Find where the given text appears and provide that cell's center as [x, y] coordinate. 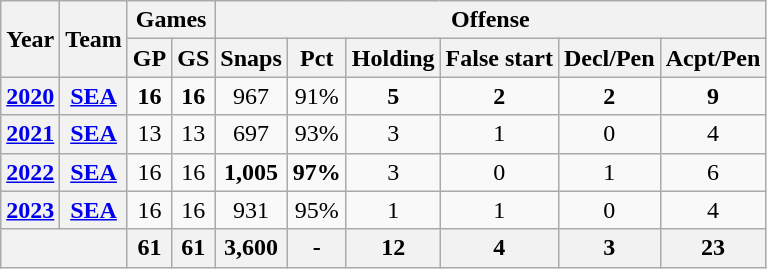
Snaps [251, 58]
967 [251, 96]
False start [499, 58]
12 [393, 248]
2020 [30, 96]
2021 [30, 134]
23 [713, 248]
GP [149, 58]
97% [316, 172]
Pct [316, 58]
Offense [490, 20]
931 [251, 210]
Games [170, 20]
93% [316, 134]
Holding [393, 58]
Team [94, 39]
- [316, 248]
Decl/Pen [609, 58]
3,600 [251, 248]
GS [194, 58]
9 [713, 96]
2023 [30, 210]
Year [30, 39]
697 [251, 134]
2022 [30, 172]
1,005 [251, 172]
Acpt/Pen [713, 58]
91% [316, 96]
6 [713, 172]
95% [316, 210]
5 [393, 96]
